Search for the cell housing the specified text and yield its (x, y) center coordinate. 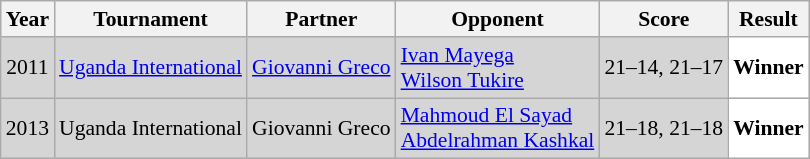
Score (664, 19)
Result (768, 19)
Year (28, 19)
2011 (28, 68)
Opponent (498, 19)
Partner (322, 19)
21–18, 21–18 (664, 128)
2013 (28, 128)
Mahmoud El Sayad Abdelrahman Kashkal (498, 128)
Tournament (150, 19)
Ivan Mayega Wilson Tukire (498, 68)
21–14, 21–17 (664, 68)
